Capture the cell that displays the provided text and extract its [X, Y] central coordinate. 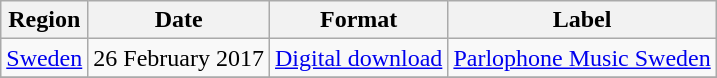
Sweden [44, 58]
Parlophone Music Sweden [582, 58]
26 February 2017 [179, 58]
Date [179, 20]
Format [359, 20]
Digital download [359, 58]
Label [582, 20]
Region [44, 20]
